Identify which cell holds the provided text, then report its (X, Y) central coordinate. 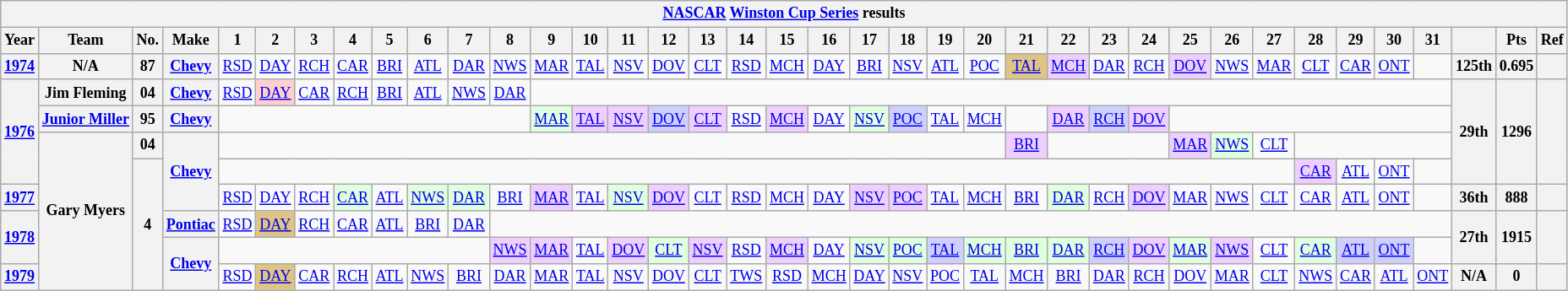
0.695 (1516, 66)
1296 (1516, 132)
26 (1233, 40)
Jim Fleming (85, 93)
28 (1316, 40)
6 (427, 40)
1 (237, 40)
27 (1274, 40)
27th (1474, 237)
11 (629, 40)
3 (314, 40)
1977 (20, 197)
24 (1149, 40)
13 (708, 40)
1976 (20, 132)
14 (747, 40)
5 (389, 40)
125th (1474, 66)
12 (669, 40)
1979 (20, 277)
TWS (747, 277)
Pts (1516, 40)
36th (1474, 197)
23 (1108, 40)
15 (787, 40)
9 (552, 40)
31 (1433, 40)
29 (1356, 40)
21 (1026, 40)
10 (591, 40)
NASCAR Winston Cup Series results (784, 13)
95 (147, 118)
2 (275, 40)
7 (470, 40)
18 (907, 40)
Year (20, 40)
25 (1190, 40)
17 (869, 40)
16 (829, 40)
20 (984, 40)
30 (1394, 40)
Pontiac (191, 224)
Team (85, 40)
0 (1516, 277)
29th (1474, 132)
888 (1516, 197)
No. (147, 40)
Make (191, 40)
1915 (1516, 237)
19 (945, 40)
22 (1069, 40)
87 (147, 66)
Ref (1552, 40)
1974 (20, 66)
8 (510, 40)
Junior Miller (85, 118)
1978 (20, 237)
Gary Myers (85, 211)
